Pinpoint the cell where the given text exists, returning its (X, Y) midpoint coordinate. 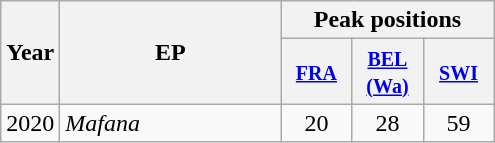
28 (388, 123)
Mafana (170, 123)
SWI (458, 72)
Year (30, 52)
Peak positions (388, 20)
59 (458, 123)
20 (316, 123)
2020 (30, 123)
FRA (316, 72)
EP (170, 52)
BEL(Wa) (388, 72)
